Return the (x, y) coordinate for the center point of the cell that contains the specified text.  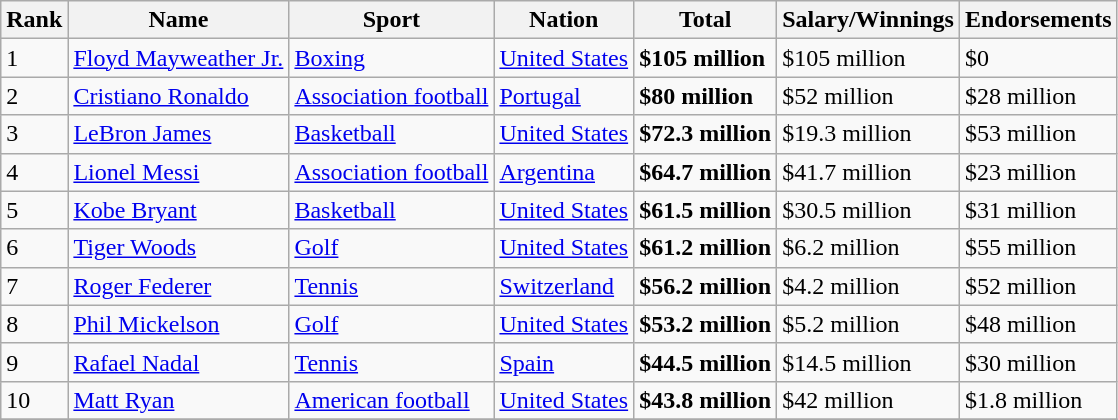
$19.3 million (868, 134)
Spain (564, 362)
Floyd Mayweather Jr. (178, 58)
7 (34, 286)
$6.2 million (868, 248)
Boxing (392, 58)
3 (34, 134)
1 (34, 58)
$44.5 million (706, 362)
$1.8 million (1038, 400)
Name (178, 20)
5 (34, 210)
$41.7 million (868, 172)
Argentina (564, 172)
$61.2 million (706, 248)
$53 million (1038, 134)
Endorsements (1038, 20)
Total (706, 20)
$53.2 million (706, 324)
$64.7 million (706, 172)
LeBron James (178, 134)
American football (392, 400)
$0 (1038, 58)
Rafael Nadal (178, 362)
4 (34, 172)
Kobe Bryant (178, 210)
$48 million (1038, 324)
Rank (34, 20)
$80 million (706, 96)
$14.5 million (868, 362)
Matt Ryan (178, 400)
$42 million (868, 400)
Roger Federer (178, 286)
$55 million (1038, 248)
$4.2 million (868, 286)
8 (34, 324)
$43.8 million (706, 400)
9 (34, 362)
Switzerland (564, 286)
$56.2 million (706, 286)
Cristiano Ronaldo (178, 96)
2 (34, 96)
Lionel Messi (178, 172)
$30 million (1038, 362)
Sport (392, 20)
Nation (564, 20)
Portugal (564, 96)
Salary/Winnings (868, 20)
$72.3 million (706, 134)
10 (34, 400)
$61.5 million (706, 210)
$30.5 million (868, 210)
$23 million (1038, 172)
6 (34, 248)
$28 million (1038, 96)
Phil Mickelson (178, 324)
$5.2 million (868, 324)
Tiger Woods (178, 248)
$31 million (1038, 210)
